Find where the given text appears and provide that cell's center as (x, y) coordinate. 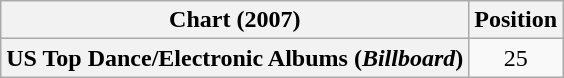
Chart (2007) (235, 20)
25 (516, 58)
US Top Dance/Electronic Albums (Billboard) (235, 58)
Position (516, 20)
